Extract the (X, Y) coordinate from the center of the cell holding the provided text.  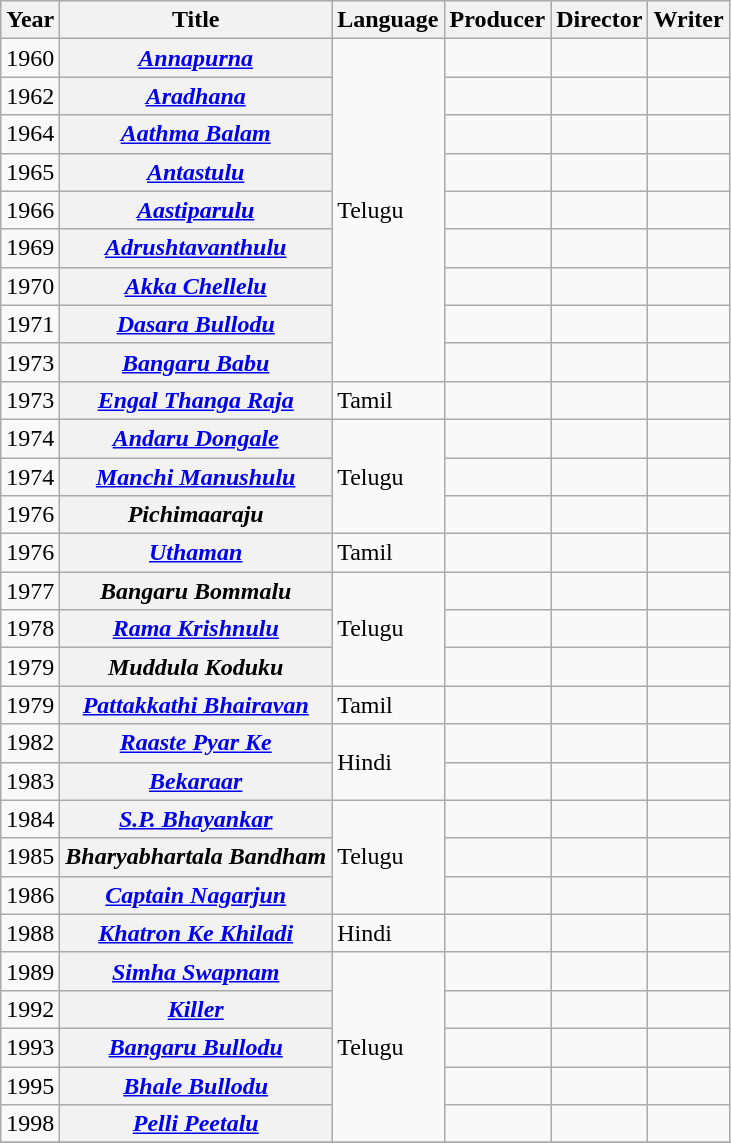
Annapurna (196, 58)
1993 (30, 1047)
1970 (30, 286)
Adrushtavanthulu (196, 248)
Year (30, 20)
Simha Swapnam (196, 971)
1984 (30, 819)
1965 (30, 172)
Producer (498, 20)
S.P. Bhayankar (196, 819)
1986 (30, 895)
1988 (30, 933)
Bekaraar (196, 781)
1977 (30, 591)
Bangaru Babu (196, 362)
Bangaru Bommalu (196, 591)
Uthaman (196, 553)
Khatron Ke Khiladi (196, 933)
1969 (30, 248)
Engal Thanga Raja (196, 400)
1978 (30, 629)
Akka Chellelu (196, 286)
Andaru Dongale (196, 438)
Manchi Manushulu (196, 477)
1989 (30, 971)
Pichimaaraju (196, 515)
1962 (30, 96)
Muddula Koduku (196, 667)
1992 (30, 1009)
Antastulu (196, 172)
1982 (30, 743)
Pelli Peetalu (196, 1124)
Aradhana (196, 96)
Raaste Pyar Ke (196, 743)
Director (600, 20)
Aastiparulu (196, 210)
1964 (30, 134)
Dasara Bullodu (196, 324)
Bangaru Bullodu (196, 1047)
1995 (30, 1085)
Title (196, 20)
Captain Nagarjun (196, 895)
Writer (688, 20)
1960 (30, 58)
Pattakkathi Bhairavan (196, 705)
Bhale Bullodu (196, 1085)
Killer (196, 1009)
1983 (30, 781)
1966 (30, 210)
1985 (30, 857)
Rama Krishnulu (196, 629)
1998 (30, 1124)
1971 (30, 324)
Language (388, 20)
Aathma Balam (196, 134)
Bharyabhartala Bandham (196, 857)
